Locate the cell with the specified text and output its (x, y) center coordinate. 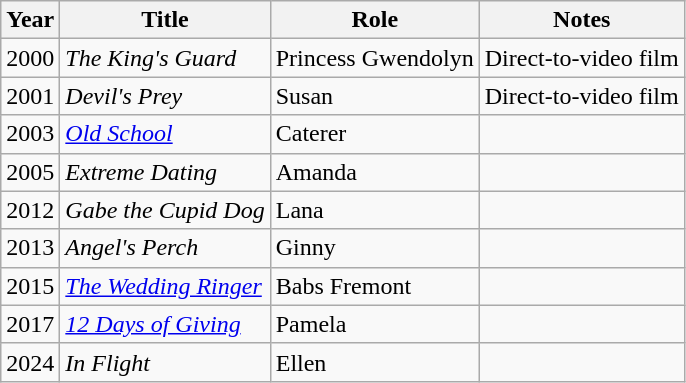
Angel's Perch (165, 248)
Princess Gwendolyn (374, 58)
Susan (374, 96)
Pamela (374, 324)
In Flight (165, 362)
Title (165, 20)
2013 (30, 248)
Notes (582, 20)
Year (30, 20)
The King's Guard (165, 58)
2005 (30, 172)
Amanda (374, 172)
Gabe the Cupid Dog (165, 210)
Role (374, 20)
2000 (30, 58)
Extreme Dating (165, 172)
Ellen (374, 362)
Ginny (374, 248)
The Wedding Ringer (165, 286)
2001 (30, 96)
Babs Fremont (374, 286)
2024 (30, 362)
2012 (30, 210)
Lana (374, 210)
2017 (30, 324)
12 Days of Giving (165, 324)
2003 (30, 134)
Devil's Prey (165, 96)
2015 (30, 286)
Old School (165, 134)
Caterer (374, 134)
